Return (X, Y) of the center of cell containing provided text 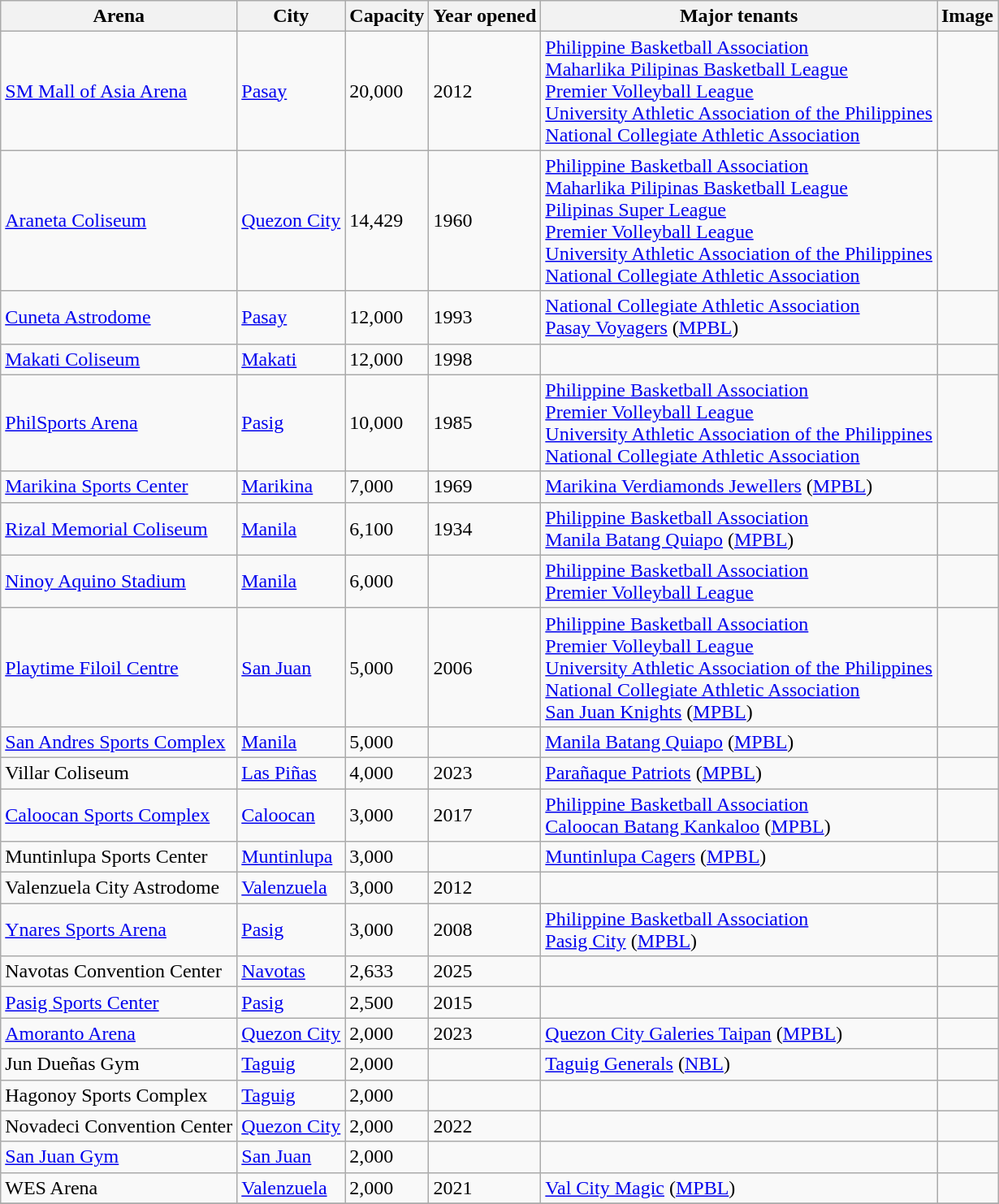
Philippine Basketball Association Manila Batang Quiapo (MPBL) (739, 528)
Valenzuela City Astrodome (119, 888)
Muntinlupa (291, 857)
Navotas (291, 972)
2006 (485, 667)
Villar Coliseum (119, 773)
WES Arena (119, 1188)
Amoranto Arena (119, 1033)
Philippine Basketball Association Caloocan Batang Kankaloo (MPBL) (739, 814)
1934 (485, 528)
2015 (485, 1003)
1969 (485, 487)
Arena (119, 16)
Novadeci Convention Center (119, 1126)
20,000 (387, 91)
Caloocan Sports Complex (119, 814)
Philippine Basketball Association Pasig City (MPBL) (739, 929)
Cuneta Astrodome (119, 317)
Philippine Basketball Association Premier Volleyball League (739, 582)
Las Piñas (291, 773)
4,000 (387, 773)
National Collegiate Athletic Association Pasay Voyagers (MPBL) (739, 317)
Navotas Convention Center (119, 972)
7,000 (387, 487)
6,100 (387, 528)
Ninoy Aquino Stadium (119, 582)
1998 (485, 359)
Quezon City Galeries Taipan (MPBL) (739, 1033)
2008 (485, 929)
Caloocan (291, 814)
Pasig Sports Center (119, 1003)
14,429 (387, 221)
Year opened (485, 16)
San Juan Gym (119, 1157)
Image (968, 16)
2,633 (387, 972)
2021 (485, 1188)
Playtime Filoil Centre (119, 667)
Hagonoy Sports Complex (119, 1095)
2022 (485, 1126)
Makati (291, 359)
Araneta Coliseum (119, 221)
PhilSports Arena (119, 422)
2025 (485, 972)
1985 (485, 422)
2,500 (387, 1003)
Manila Batang Quiapo (MPBL) (739, 742)
San Andres Sports Complex (119, 742)
City (291, 16)
2017 (485, 814)
6,000 (387, 582)
Capacity (387, 16)
SM Mall of Asia Arena (119, 91)
1960 (485, 221)
Jun Dueñas Gym (119, 1064)
Muntinlupa Cagers (MPBL) (739, 857)
10,000 (387, 422)
Marikina (291, 487)
Ynares Sports Arena (119, 929)
Marikina Verdiamonds Jewellers (MPBL) (739, 487)
1993 (485, 317)
Parañaque Patriots (MPBL) (739, 773)
Taguig Generals (NBL) (739, 1064)
Val City Magic (MPBL) (739, 1188)
Rizal Memorial Coliseum (119, 528)
Major tenants (739, 16)
Makati Coliseum (119, 359)
Muntinlupa Sports Center (119, 857)
Marikina Sports Center (119, 487)
